Locate the cell with the specified text and output its (x, y) center coordinate. 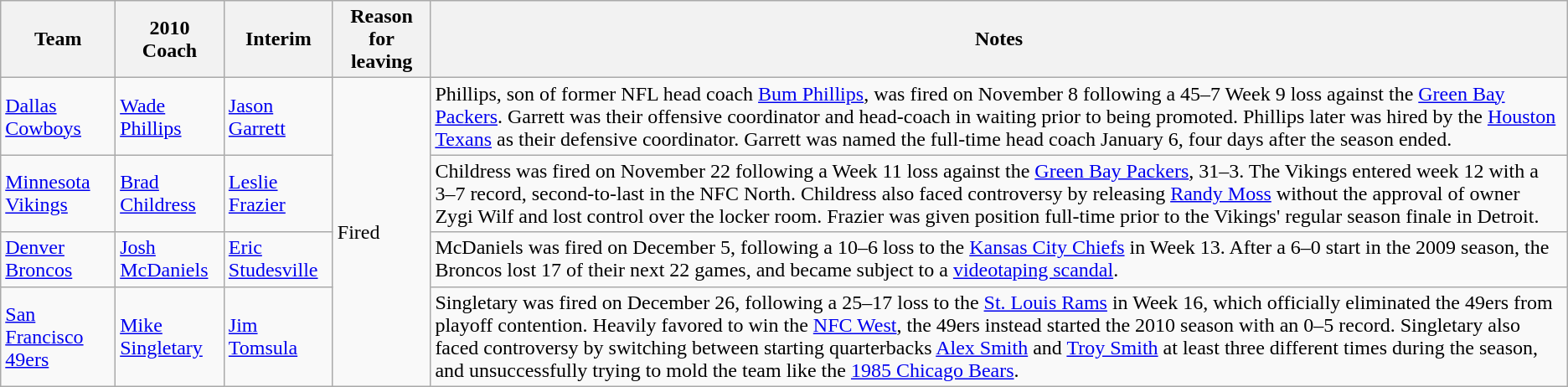
Jason Garrett (278, 116)
Dallas Cowboys (59, 116)
Fired (382, 232)
Interim (278, 39)
Brad Childress (170, 193)
Minnesota Vikings (59, 193)
Mike Singletary (170, 337)
Notes (998, 39)
Wade Phillips (170, 116)
Jim Tomsula (278, 337)
Team (59, 39)
Leslie Frazier (278, 193)
2010 Coach (170, 39)
Reason for leaving (382, 39)
Denver Broncos (59, 260)
San Francisco 49ers (59, 337)
Eric Studesville (278, 260)
Josh McDaniels (170, 260)
